Find where the given text appears and provide that cell's center as (x, y) coordinate. 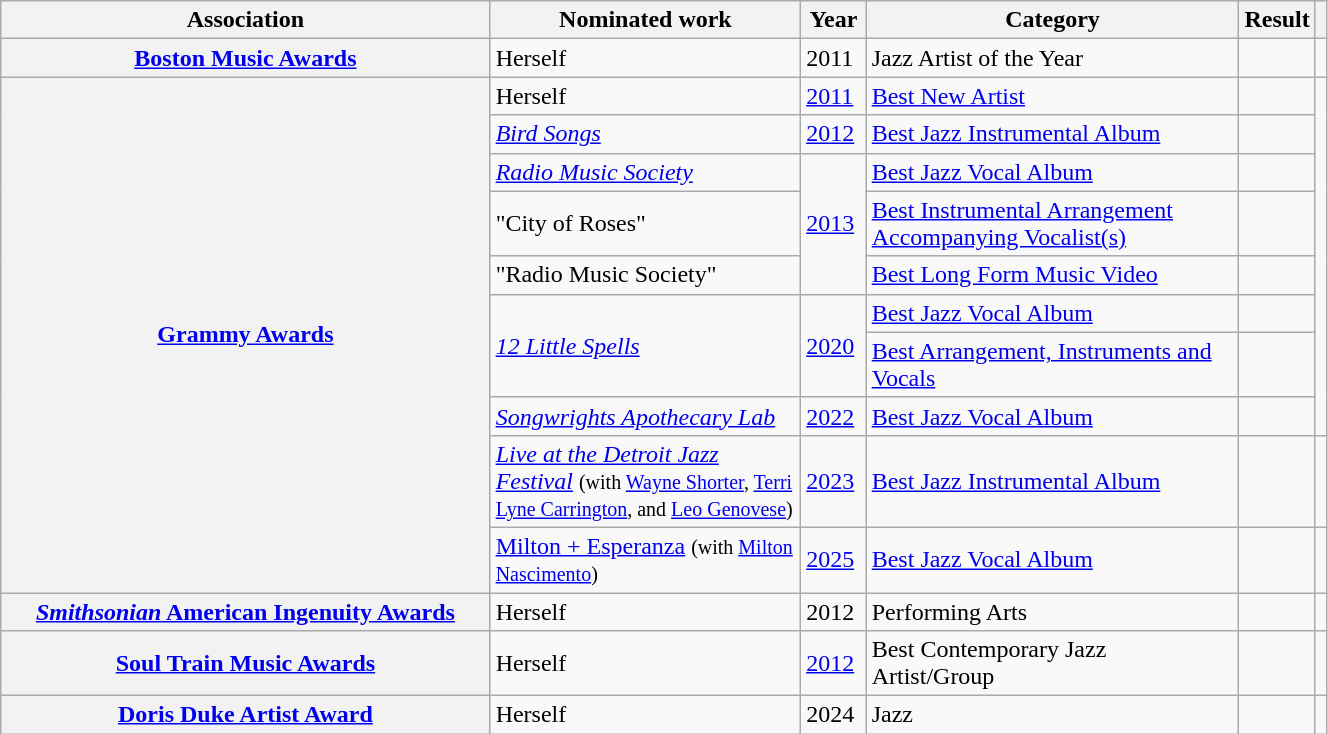
Best New Artist (1052, 96)
Category (1052, 20)
Bird Songs (646, 134)
Year (834, 20)
2020 (834, 346)
2013 (834, 224)
2022 (834, 416)
Best Contemporary Jazz Artist/Group (1052, 664)
2025 (834, 560)
Live at the Detroit Jazz Festival (with Wayne Shorter, Terri Lyne Carrington, and Leo Genovese) (646, 481)
"City of Roses" (646, 224)
2023 (834, 481)
Jazz Artist of the Year (1052, 58)
Milton + Esperanza (with Milton Nascimento) (646, 560)
Performing Arts (1052, 611)
Songwrights Apothecary Lab (646, 416)
Doris Duke Artist Award (246, 715)
Best Arrangement, Instruments and Vocals (1052, 364)
Jazz (1052, 715)
12 Little Spells (646, 346)
Soul Train Music Awards (246, 664)
Association (246, 20)
Smithsonian American Ingenuity Awards (246, 611)
Radio Music Society (646, 172)
Result (1277, 20)
Nominated work (646, 20)
Best Instrumental Arrangement Accompanying Vocalist(s) (1052, 224)
2024 (834, 715)
Best Long Form Music Video (1052, 275)
Grammy Awards (246, 335)
"Radio Music Society" (646, 275)
Boston Music Awards (246, 58)
